Output the [X, Y] coordinate of the center of the cell containing the given text.  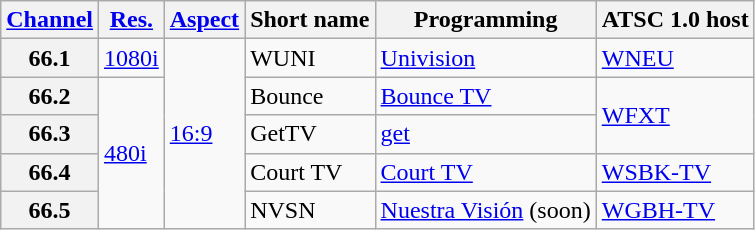
1080i [132, 58]
Bounce TV [486, 96]
480i [132, 153]
get [486, 134]
66.4 [50, 172]
ATSC 1.0 host [675, 20]
66.5 [50, 210]
NVSN [310, 210]
WNEU [675, 58]
GetTV [310, 134]
66.3 [50, 134]
Channel [50, 20]
Res. [132, 20]
66.2 [50, 96]
16:9 [204, 134]
Bounce [310, 96]
WSBK-TV [675, 172]
66.1 [50, 58]
Short name [310, 20]
Nuestra Visión (soon) [486, 210]
WUNI [310, 58]
Aspect [204, 20]
WGBH-TV [675, 210]
WFXT [675, 115]
Univision [486, 58]
Programming [486, 20]
